Extract the (x, y) coordinate from the center of the cell holding the provided text.  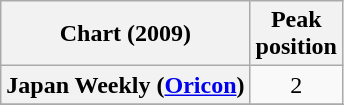
Chart (2009) (126, 34)
Peakposition (296, 34)
Japan Weekly (Oricon) (126, 85)
2 (296, 85)
